Determine the [x, y] coordinate at the center of the cell enclosing the given text.  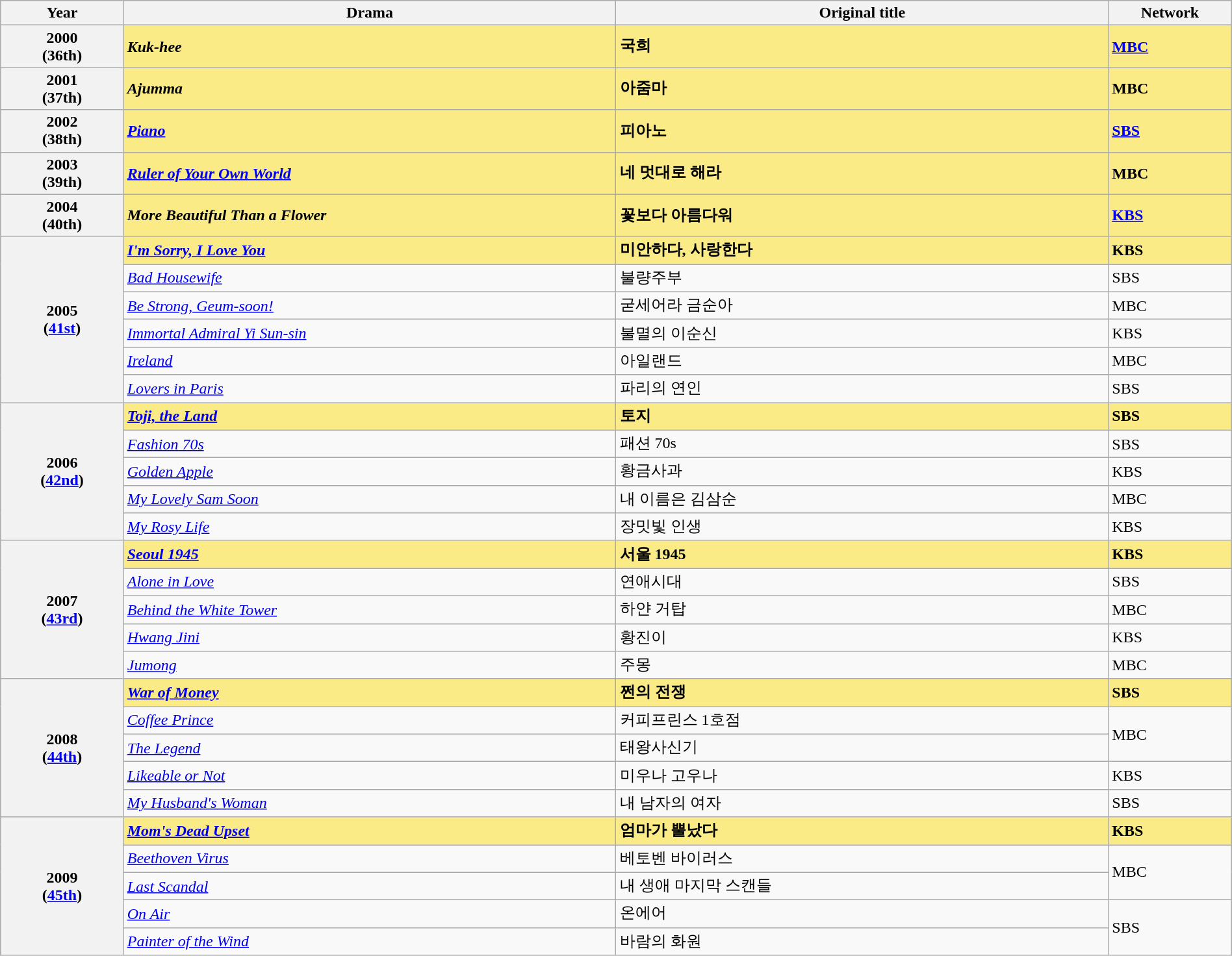
Ajumma [370, 88]
Be Strong, Geum-soon! [370, 305]
네 멋대로 해라 [862, 173]
피아노 [862, 131]
서울 1945 [862, 555]
Golden Apple [370, 472]
태왕사신기 [862, 748]
Drama [370, 13]
2001(37th) [62, 88]
War of Money [370, 692]
My Rosy Life [370, 527]
Coffee Prince [370, 721]
아줌마 [862, 88]
주몽 [862, 665]
미안하다, 사랑한다 [862, 251]
2002(38th) [62, 131]
My Husband's Woman [370, 803]
Ruler of Your Own World [370, 173]
파리의 연인 [862, 388]
장밋빛 인생 [862, 527]
연애시대 [862, 582]
Immortal Admiral Yi Sun-sin [370, 334]
쩐의 전쟁 [862, 692]
2006(42nd) [62, 472]
2003(39th) [62, 173]
Seoul 1945 [370, 555]
2005(41st) [62, 320]
엄마가 뿔났다 [862, 831]
Ireland [370, 361]
토지 [862, 417]
2004(40th) [62, 216]
국희 [862, 47]
On Air [370, 914]
Jumong [370, 665]
내 이름은 김삼순 [862, 499]
Network [1170, 13]
Alone in Love [370, 582]
2000(36th) [62, 47]
Original title [862, 13]
More Beautiful Than a Flower [370, 216]
Beethoven Virus [370, 859]
2008(44th) [62, 748]
아일랜드 [862, 361]
황진이 [862, 638]
내 남자의 여자 [862, 803]
Painter of the Wind [370, 942]
Behind the White Tower [370, 609]
Bad Housewife [370, 278]
황금사과 [862, 472]
하얀 거탑 [862, 609]
베토벤 바이러스 [862, 859]
2009(45th) [62, 886]
Piano [370, 131]
내 생애 마지막 스캔들 [862, 886]
Year [62, 13]
Last Scandal [370, 886]
꽃보다 아름다워 [862, 216]
Likeable or Not [370, 775]
불멸의 이순신 [862, 334]
바람의 화원 [862, 942]
Hwang Jini [370, 638]
2007(43rd) [62, 609]
Kuk-hee [370, 47]
I'm Sorry, I Love You [370, 251]
Lovers in Paris [370, 388]
커피프린스 1호점 [862, 721]
굳세어라 금순아 [862, 305]
불량주부 [862, 278]
Toji, the Land [370, 417]
온에어 [862, 914]
미우나 고우나 [862, 775]
Fashion 70s [370, 444]
패션 70s [862, 444]
My Lovely Sam Soon [370, 499]
The Legend [370, 748]
Mom's Dead Upset [370, 831]
